Return [x, y] of the center of cell containing provided text 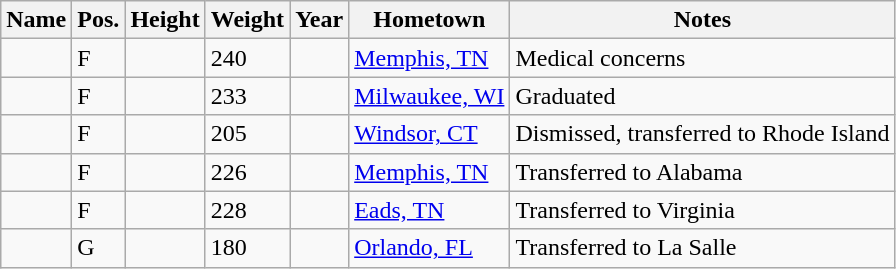
Transferred to La Salle [702, 248]
Medical concerns [702, 58]
233 [247, 96]
Year [320, 20]
Eads, TN [430, 210]
Height [165, 20]
205 [247, 134]
Dismissed, transferred to Rhode Island [702, 134]
Transferred to Alabama [702, 172]
Hometown [430, 20]
226 [247, 172]
G [98, 248]
Transferred to Virginia [702, 210]
Orlando, FL [430, 248]
Notes [702, 20]
180 [247, 248]
Name [36, 20]
Weight [247, 20]
Pos. [98, 20]
Milwaukee, WI [430, 96]
240 [247, 58]
228 [247, 210]
Windsor, CT [430, 134]
Graduated [702, 96]
